Scan for the cell matching the given text and deliver its (X, Y) coordinate at center. 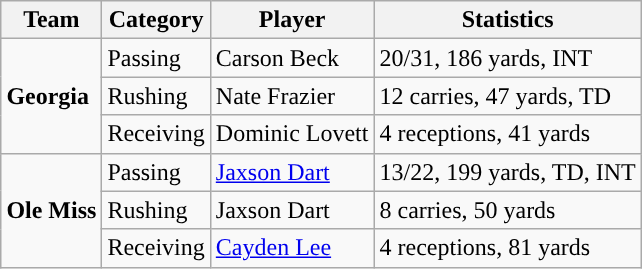
Dominic Lovett (292, 134)
Statistics (508, 20)
Ole Miss (52, 210)
Georgia (52, 96)
Team (52, 20)
Player (292, 20)
8 carries, 50 yards (508, 210)
Category (156, 20)
4 receptions, 81 yards (508, 248)
4 receptions, 41 yards (508, 134)
Cayden Lee (292, 248)
20/31, 186 yards, INT (508, 58)
13/22, 199 yards, TD, INT (508, 172)
Carson Beck (292, 58)
12 carries, 47 yards, TD (508, 96)
Nate Frazier (292, 96)
